Pinpoint the cell where the given text exists, returning its (x, y) midpoint coordinate. 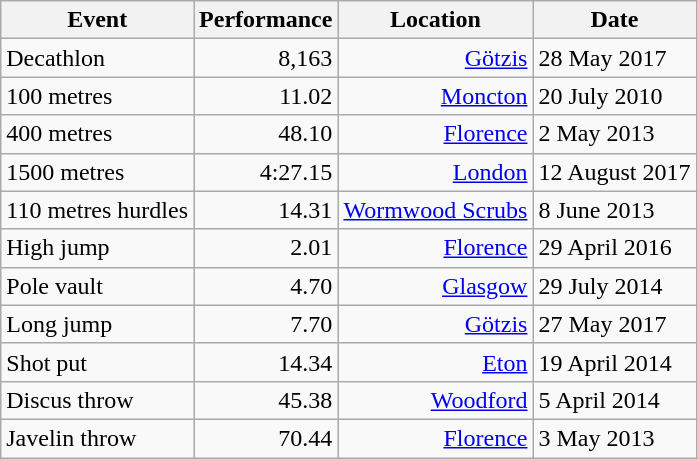
100 metres (98, 96)
Wormwood Scrubs (436, 210)
29 July 2014 (614, 286)
70.44 (266, 438)
Glasgow (436, 286)
Pole vault (98, 286)
7.70 (266, 324)
Date (614, 20)
400 metres (98, 134)
20 July 2010 (614, 96)
Discus throw (98, 400)
High jump (98, 248)
14.34 (266, 362)
London (436, 172)
Performance (266, 20)
28 May 2017 (614, 58)
Long jump (98, 324)
2.01 (266, 248)
1500 metres (98, 172)
5 April 2014 (614, 400)
Location (436, 20)
Eton (436, 362)
Shot put (98, 362)
29 April 2016 (614, 248)
4.70 (266, 286)
12 August 2017 (614, 172)
45.38 (266, 400)
Moncton (436, 96)
110 metres hurdles (98, 210)
8 June 2013 (614, 210)
Decathlon (98, 58)
8,163 (266, 58)
48.10 (266, 134)
3 May 2013 (614, 438)
Event (98, 20)
Javelin throw (98, 438)
27 May 2017 (614, 324)
14.31 (266, 210)
Woodford (436, 400)
4:27.15 (266, 172)
11.02 (266, 96)
19 April 2014 (614, 362)
2 May 2013 (614, 134)
